Return (X, Y) of the center of cell containing provided text 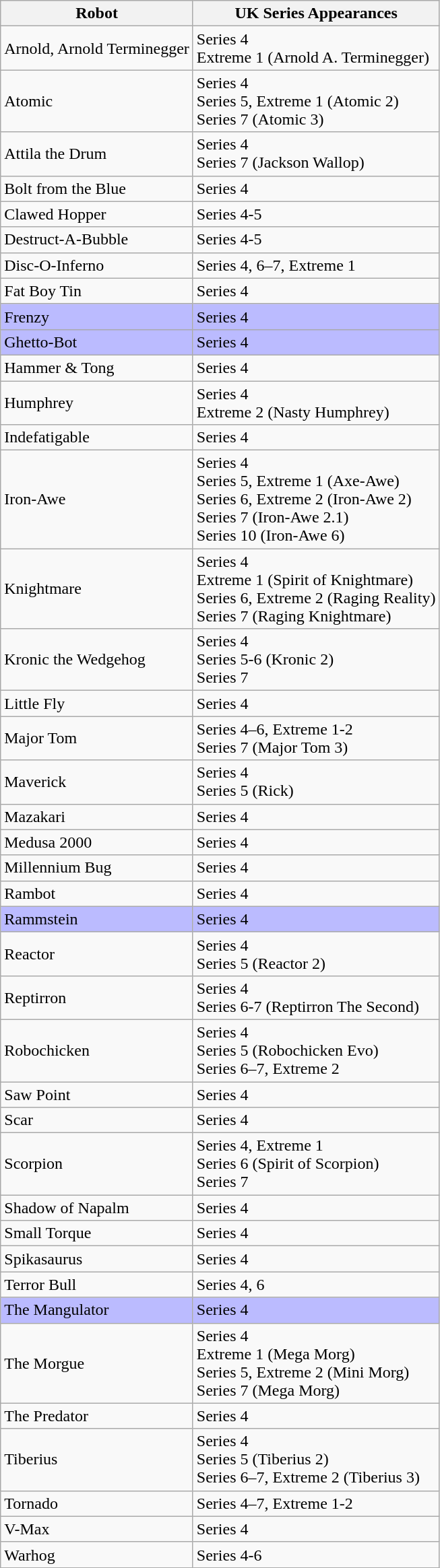
Robot (97, 13)
Series 4-6 (316, 1555)
Robochicken (97, 1050)
Bolt from the Blue (97, 189)
Terror Bull (97, 1285)
Series 4Extreme 1 (Spirit of Knightmare)Series 6, Extreme 2 (Raging Reality)Series 7 (Raging Knightmare) (316, 588)
Scorpion (97, 1164)
The Predator (97, 1416)
Rammstein (97, 919)
Destruct-A-Bubble (97, 240)
Medusa 2000 (97, 842)
Hammer & Tong (97, 368)
Major Tom (97, 738)
Iron-Awe (97, 500)
Fat Boy Tin (97, 291)
Rambot (97, 893)
V-Max (97, 1529)
Attila the Drum (97, 154)
Atomic (97, 101)
Series 4Extreme 1 (Arnold A. Terminegger) (316, 48)
Kronic the Wedgehog (97, 660)
Small Torque (97, 1233)
Series 4Series 5 (Rick) (316, 782)
Millennium Bug (97, 868)
Spikasaurus (97, 1259)
Saw Point (97, 1094)
Reactor (97, 953)
Series 4Series 5-6 (Kronic 2)Series 7 (316, 660)
Frenzy (97, 316)
Series 4Series 5 (Reactor 2) (316, 953)
Disc-O-Inferno (97, 265)
Ghetto-Bot (97, 342)
Series 4–7, Extreme 1-2 (316, 1503)
Series 4–6, Extreme 1-2Series 7 (Major Tom 3) (316, 738)
Tornado (97, 1503)
Little Fly (97, 704)
Series 4Series 5 (Tiberius 2)Series 6–7, Extreme 2 (Tiberius 3) (316, 1460)
Arnold, Arnold Terminegger (97, 48)
Series 4Extreme 1 (Mega Morg)Series 5, Extreme 2 (Mini Morg)Series 7 (Mega Morg) (316, 1363)
Clawed Hopper (97, 214)
The Mangulator (97, 1310)
Series 4Series 6-7 (Reptirron The Second) (316, 998)
Series 4, 6 (316, 1285)
Warhog (97, 1555)
The Morgue (97, 1363)
Humphrey (97, 403)
Series 4Series 5, Extreme 1 (Axe-Awe)Series 6, Extreme 2 (Iron-Awe 2)Series 7 (Iron-Awe 2.1)Series 10 (Iron-Awe 6) (316, 500)
Series 4Series 5, Extreme 1 (Atomic 2)Series 7 (Atomic 3) (316, 101)
Knightmare (97, 588)
Series 4Series 5 (Robochicken Evo)Series 6–7, Extreme 2 (316, 1050)
Mazakari (97, 817)
Maverick (97, 782)
Series 4Extreme 2 (Nasty Humphrey) (316, 403)
UK Series Appearances (316, 13)
Tiberius (97, 1460)
Reptirron (97, 998)
Series 4, 6–7, Extreme 1 (316, 265)
Series 4Series 7 (Jackson Wallop) (316, 154)
Series 4, Extreme 1Series 6 (Spirit of Scorpion)Series 7 (316, 1164)
Indefatigable (97, 438)
Scar (97, 1120)
Shadow of Napalm (97, 1208)
